Extract the (x, y) coordinate from the center of the cell holding the provided text.  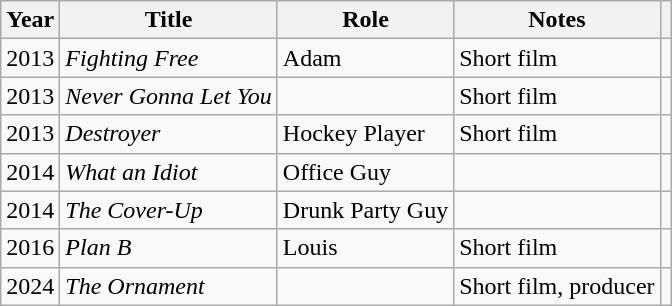
What an Idiot (169, 172)
Louis (365, 248)
The Cover-Up (169, 210)
Hockey Player (365, 134)
Fighting Free (169, 58)
Title (169, 20)
Office Guy (365, 172)
Destroyer (169, 134)
Adam (365, 58)
Short film, producer (557, 286)
2024 (30, 286)
2016 (30, 248)
The Ornament (169, 286)
Never Gonna Let You (169, 96)
Drunk Party Guy (365, 210)
Plan B (169, 248)
Notes (557, 20)
Role (365, 20)
Year (30, 20)
